Pinpoint the cell where the given text exists, returning its [x, y] midpoint coordinate. 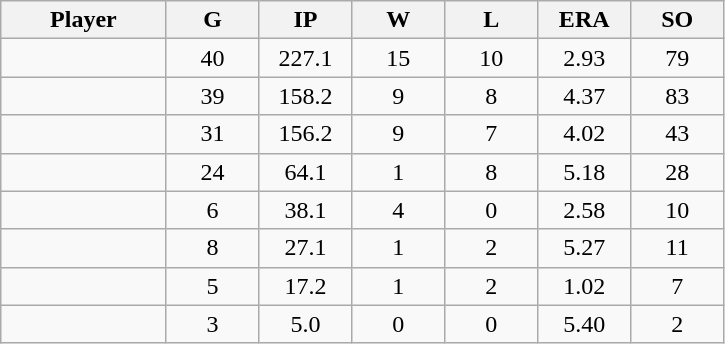
ERA [584, 20]
24 [212, 172]
43 [678, 134]
40 [212, 58]
79 [678, 58]
2.58 [584, 210]
64.1 [306, 172]
5.27 [584, 248]
5.18 [584, 172]
15 [398, 58]
5 [212, 286]
4 [398, 210]
39 [212, 96]
4.02 [584, 134]
G [212, 20]
L [492, 20]
SO [678, 20]
4.37 [584, 96]
6 [212, 210]
5.40 [584, 324]
83 [678, 96]
158.2 [306, 96]
227.1 [306, 58]
28 [678, 172]
11 [678, 248]
W [398, 20]
Player [84, 20]
1.02 [584, 286]
IP [306, 20]
156.2 [306, 134]
17.2 [306, 286]
2.93 [584, 58]
3 [212, 324]
5.0 [306, 324]
27.1 [306, 248]
38.1 [306, 210]
31 [212, 134]
